Search for the cell housing the specified text and yield its (X, Y) center coordinate. 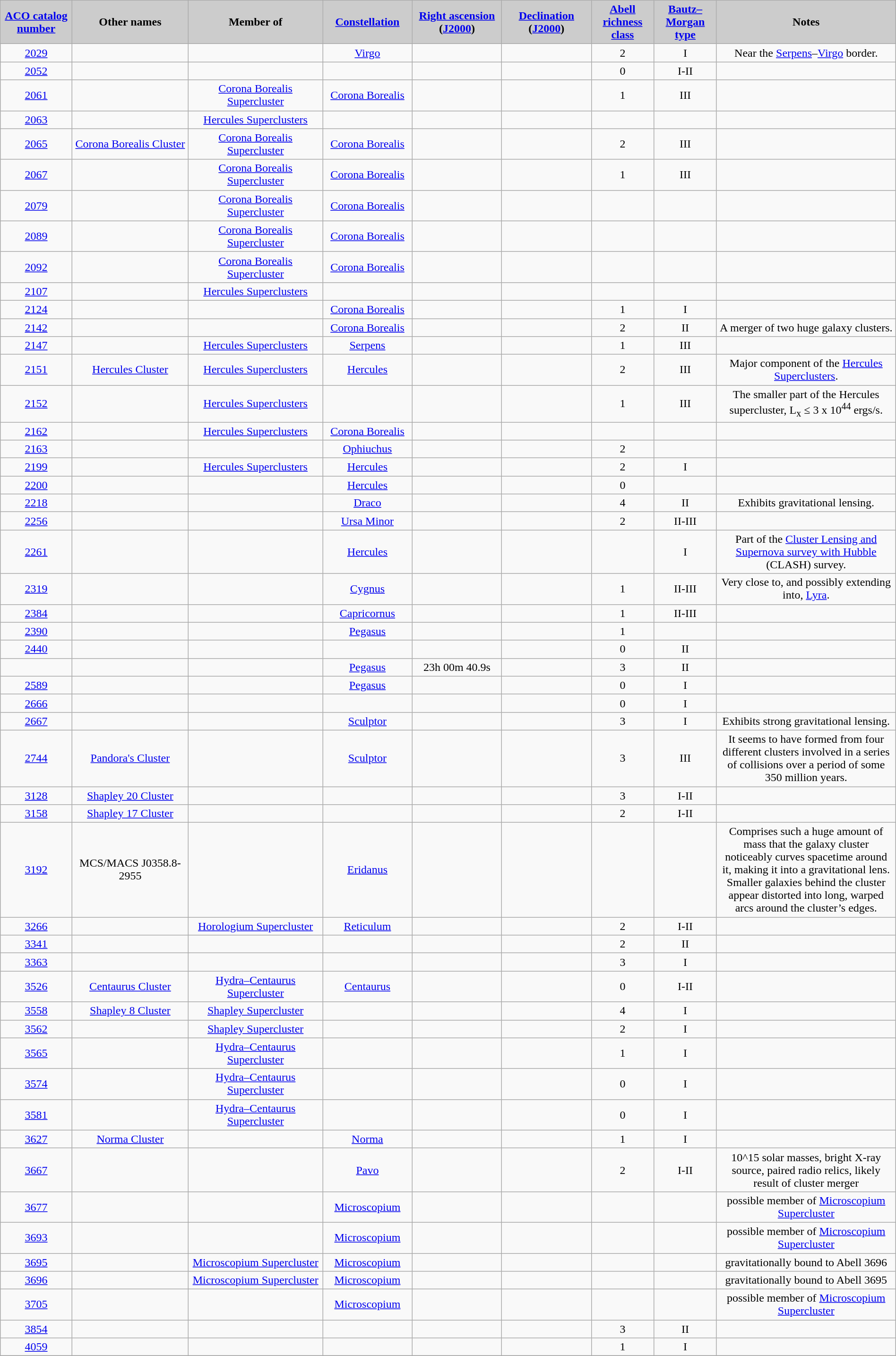
2384 (36, 613)
10^15 solar masses, bright X-ray source, paired radio relics, likely result of cluster merger (806, 1170)
The smaller part of the Hercules supercluster, Lx ≤ 3 x 1044 ergs/s. (806, 404)
2390 (36, 631)
Part of the Cluster Lensing and Supernova survey with Hubble (CLASH) survey. (806, 552)
Pandora's Cluster (130, 758)
2089 (36, 236)
4059 (36, 1347)
2142 (36, 328)
2079 (36, 205)
2199 (36, 467)
Cygnus (368, 589)
Shapley 20 Cluster (130, 796)
Notes (806, 22)
3558 (36, 1011)
3677 (36, 1207)
ACO catalog number (36, 22)
Other names (130, 22)
Draco (368, 503)
3341 (36, 944)
Shapley 8 Cluster (130, 1011)
3363 (36, 962)
3693 (36, 1238)
2440 (36, 649)
Major component of the Hercules Superclusters. (806, 370)
2151 (36, 370)
3128 (36, 796)
2200 (36, 485)
2063 (36, 120)
Exhibits strong gravitational lensing. (806, 721)
23h 00m 40.9s (457, 667)
Right ascension (J2000) (457, 22)
gravitationally bound to Abell 3695 (806, 1280)
2256 (36, 521)
3696 (36, 1280)
Horologium Supercluster (256, 926)
Reticulum (368, 926)
3158 (36, 814)
2052 (36, 71)
Constellation (368, 22)
Norma Cluster (130, 1139)
3266 (36, 926)
2162 (36, 431)
MCS/MACS J0358.8-2955 (130, 870)
Pavo (368, 1170)
Very close to, and possibly extending into, Lyra. (806, 589)
3854 (36, 1329)
Norma (368, 1139)
2218 (36, 503)
3562 (36, 1029)
Virgo (368, 53)
Corona Borealis Cluster (130, 144)
It seems to have formed from four different clusters involved in a series of collisions over a period of some 350 million years. (806, 758)
2666 (36, 703)
Ursa Minor (368, 521)
Shapley 17 Cluster (130, 814)
3574 (36, 1084)
2261 (36, 552)
Declination (J2000) (546, 22)
Serpens (368, 346)
Ophiuchus (368, 449)
Centaurus Cluster (130, 986)
2147 (36, 346)
Exhibits gravitational lensing. (806, 503)
2152 (36, 404)
2589 (36, 685)
Capricornus (368, 613)
Bautz–Morgan type (685, 22)
2667 (36, 721)
2061 (36, 96)
2029 (36, 53)
Hercules Cluster (130, 370)
2163 (36, 449)
2065 (36, 144)
2107 (36, 291)
2744 (36, 758)
3705 (36, 1305)
Centaurus (368, 986)
2092 (36, 267)
gravitationally bound to Abell 3696 (806, 1262)
3581 (36, 1115)
2319 (36, 589)
3667 (36, 1170)
3565 (36, 1053)
Member of (256, 22)
Abell richness class (623, 22)
3695 (36, 1262)
3192 (36, 870)
3526 (36, 986)
Eridanus (368, 870)
A merger of two huge galaxy clusters. (806, 328)
2067 (36, 175)
2124 (36, 309)
Near the Serpens–Virgo border. (806, 53)
3627 (36, 1139)
